For the text-containing cell, return its midpoint in [x, y] coordinate format. 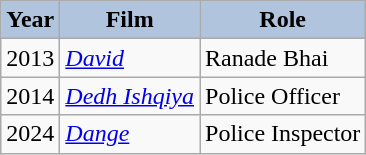
Police Officer [283, 96]
Dange [130, 134]
David [130, 58]
Role [283, 20]
Dedh Ishqiya [130, 96]
2013 [30, 58]
Police Inspector [283, 134]
2024 [30, 134]
2014 [30, 96]
Ranade Bhai [283, 58]
Year [30, 20]
Film [130, 20]
